Search for the cell housing the specified text and yield its (X, Y) center coordinate. 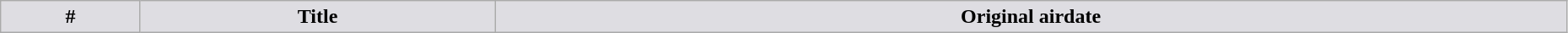
Title (317, 17)
# (71, 17)
Original airdate (1031, 17)
